From the cell containing the given text, extract its center point as [x, y] coordinate. 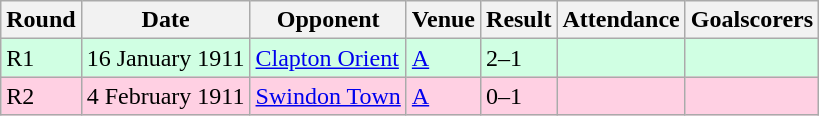
R2 [41, 96]
Round [41, 20]
Attendance [621, 20]
Opponent [328, 20]
Goalscorers [752, 20]
Venue [443, 20]
Date [166, 20]
Result [519, 20]
4 February 1911 [166, 96]
16 January 1911 [166, 58]
2–1 [519, 58]
Clapton Orient [328, 58]
R1 [41, 58]
Swindon Town [328, 96]
0–1 [519, 96]
